Search for the cell housing the specified text and yield its (x, y) center coordinate. 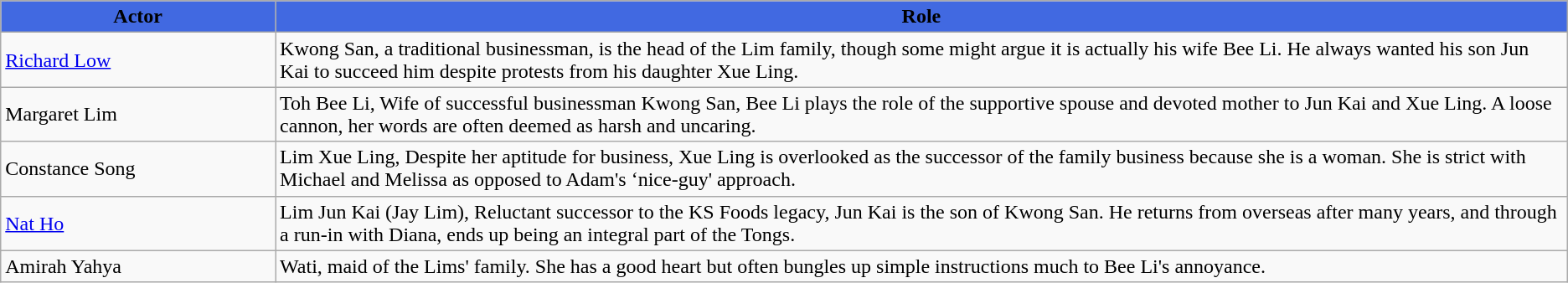
Margaret Lim (138, 114)
Amirah Yahya (138, 266)
Wati, maid of the Lims' family. She has a good heart but often bungles up simple instructions much to Bee Li's annoyance. (921, 266)
Nat Ho (138, 223)
Richard Low (138, 60)
Role (921, 17)
Actor (138, 17)
Constance Song (138, 169)
